For the text-containing cell, return its midpoint in [x, y] coordinate format. 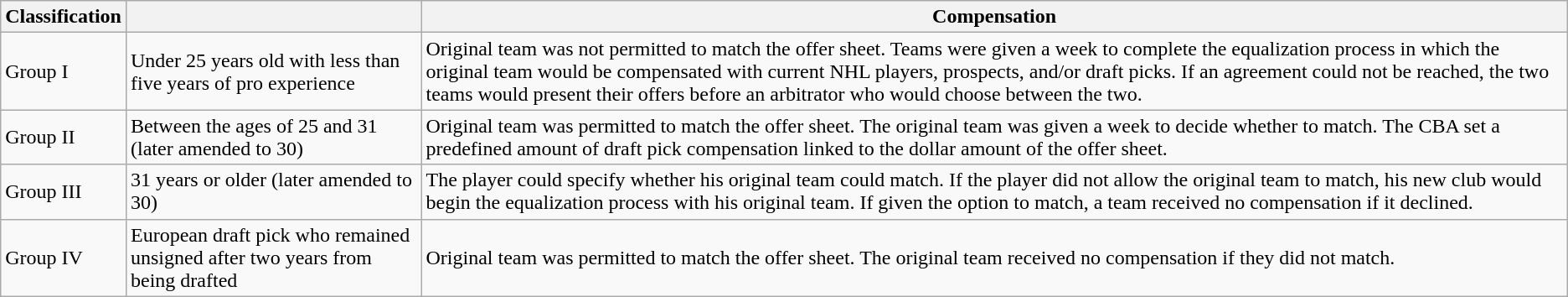
31 years or older (later amended to 30) [273, 191]
Under 25 years old with less than five years of pro experience [273, 71]
Original team was permitted to match the offer sheet. The original team received no compensation if they did not match. [994, 258]
Compensation [994, 17]
Group I [64, 71]
Group IV [64, 258]
Group III [64, 191]
Classification [64, 17]
Between the ages of 25 and 31 (later amended to 30) [273, 138]
European draft pick who remained unsigned after two years from being drafted [273, 258]
Group II [64, 138]
